Search for the cell housing the specified text and yield its [x, y] center coordinate. 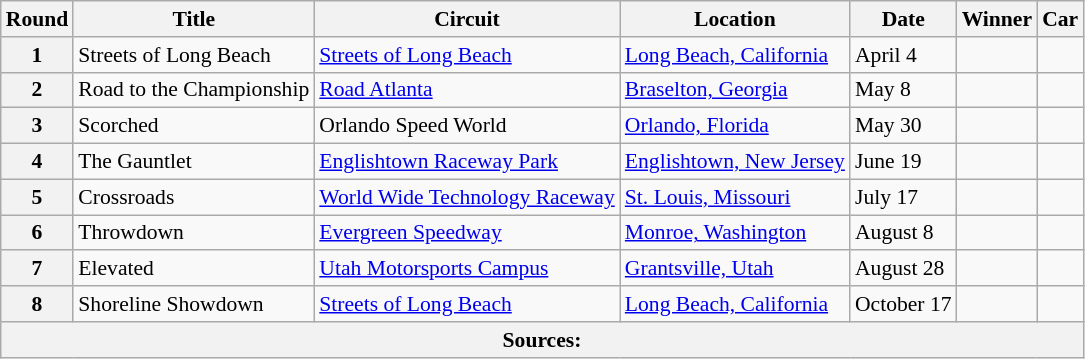
Throwdown [194, 233]
Orlando, Florida [735, 126]
Orlando Speed World [467, 126]
May 30 [904, 126]
April 4 [904, 55]
4 [38, 162]
Evergreen Speedway [467, 233]
World Wide Technology Raceway [467, 197]
3 [38, 126]
Winner [998, 19]
6 [38, 233]
Shoreline Showdown [194, 304]
Sources: [542, 340]
Title [194, 19]
July 17 [904, 197]
St. Louis, Missouri [735, 197]
Location [735, 19]
Englishtown Raceway Park [467, 162]
Elevated [194, 269]
8 [38, 304]
Grantsville, Utah [735, 269]
Crossroads [194, 197]
2 [38, 90]
May 8 [904, 90]
Car [1060, 19]
Braselton, Georgia [735, 90]
August 8 [904, 233]
Road Atlanta [467, 90]
August 28 [904, 269]
October 17 [904, 304]
Utah Motorsports Campus [467, 269]
7 [38, 269]
1 [38, 55]
Road to the Championship [194, 90]
Date [904, 19]
The Gauntlet [194, 162]
5 [38, 197]
Circuit [467, 19]
Scorched [194, 126]
June 19 [904, 162]
Monroe, Washington [735, 233]
Englishtown, New Jersey [735, 162]
Round [38, 19]
